Locate the cell with the specified text and output its (x, y) center coordinate. 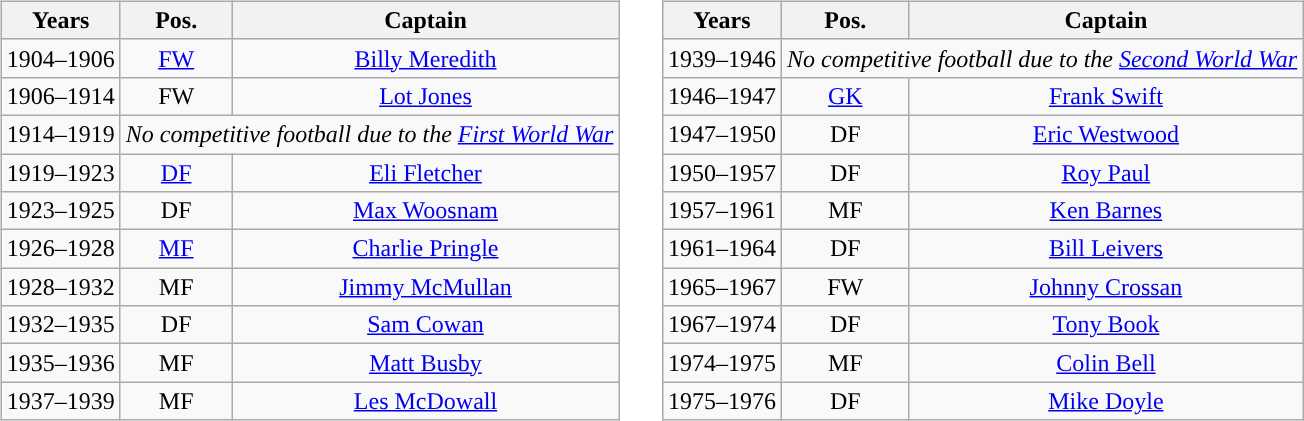
1937–1939 (60, 401)
1904–1906 (60, 58)
Johnny Crossan (1106, 287)
1947–1950 (722, 134)
1957–1961 (722, 211)
1919–1923 (60, 173)
1939–1946 (722, 58)
1974–1975 (722, 363)
1906–1914 (60, 96)
Max Woosnam (426, 211)
Roy Paul (1106, 173)
Matt Busby (426, 363)
Bill Leivers (1106, 249)
Tony Book (1106, 325)
GK (845, 96)
1923–1925 (60, 211)
1950–1957 (722, 173)
Ken Barnes (1106, 211)
Sam Cowan (426, 325)
1965–1967 (722, 287)
1935–1936 (60, 363)
1932–1935 (60, 325)
1926–1928 (60, 249)
Eric Westwood (1106, 134)
Colin Bell (1106, 363)
1967–1974 (722, 325)
No competitive football due to the First World War (370, 134)
1946–1947 (722, 96)
1914–1919 (60, 134)
Billy Meredith (426, 58)
1928–1932 (60, 287)
Eli Fletcher (426, 173)
Frank Swift (1106, 96)
1961–1964 (722, 249)
Lot Jones (426, 96)
No competitive football due to the Second World War (1042, 58)
1975–1976 (722, 401)
Charlie Pringle (426, 249)
Mike Doyle (1106, 401)
Jimmy McMullan (426, 287)
Les McDowall (426, 401)
